Locate the cell with the specified text and output its [x, y] center coordinate. 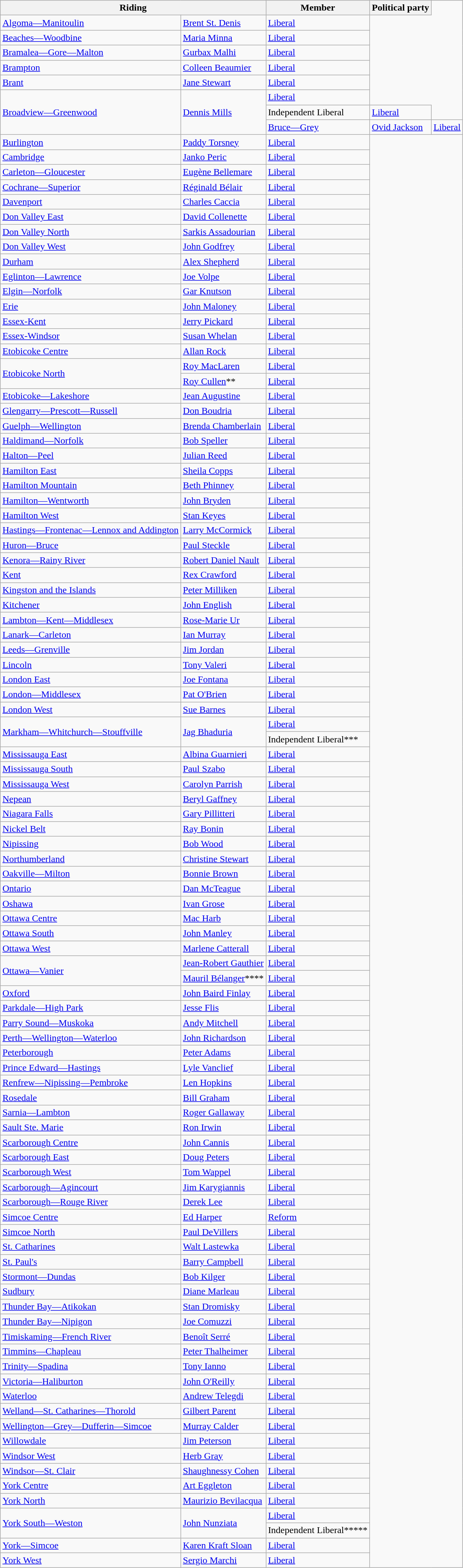
Derek Lee [223, 1202]
Political party [401, 8]
Doug Peters [223, 1157]
Huron—Bruce [91, 545]
Independent Liberal*** [318, 739]
Gar Knutson [223, 291]
Parry Sound—Muskoka [91, 1023]
Ron Irwin [223, 1127]
Mississauga South [91, 769]
Diane Marleau [223, 1292]
John Bryden [223, 500]
Beth Phinney [223, 486]
Burlington [91, 142]
Windsor—St. Clair [91, 1471]
Julian Reed [223, 456]
Benoît Serré [223, 1336]
Kitchener [91, 605]
London West [91, 709]
Bill Graham [223, 1097]
Janko Peric [223, 157]
Northumberland [91, 859]
Sault Ste. Marie [91, 1127]
Cochrane—Superior [91, 187]
Ottawa Centre [91, 919]
Brenda Chamberlain [223, 426]
Scarborough Centre [91, 1142]
Simcoe North [91, 1232]
Barry Campbell [223, 1262]
Bob Kilger [223, 1277]
Glengarry—Prescott—Russell [91, 411]
Don Valley East [91, 217]
Carleton—Gloucester [91, 172]
Charles Caccia [223, 202]
Kent [91, 575]
Ed Harper [223, 1217]
Colleen Beaumier [223, 67]
Hamilton West [91, 515]
Sudbury [91, 1292]
York West [91, 1560]
Ian Murray [223, 635]
Len Hopkins [223, 1082]
Riding [133, 8]
Member [318, 8]
Welland—St. Catharines—Thorold [91, 1411]
Mauril Bélanger**** [223, 978]
Pat O'Brien [223, 695]
Parkdale—High Park [91, 1008]
Jerry Pickard [223, 321]
Réginald Bélair [223, 187]
Don Boudria [223, 411]
Bruce—Grey [318, 127]
Peter Adams [223, 1053]
Don Valley North [91, 232]
Nepean [91, 799]
Wellington—Grey—Dufferin—Simcoe [91, 1426]
Ottawa—Vanier [91, 971]
St. Paul's [91, 1262]
Gurbax Malhi [223, 53]
Paul DeVillers [223, 1232]
Stan Dromisky [223, 1306]
Carolyn Parrish [223, 784]
Herb Gray [223, 1456]
Ontario [91, 888]
Davenport [91, 202]
Oxford [91, 993]
Roy MacLaren [223, 366]
Jane Stewart [223, 82]
Stan Keyes [223, 515]
Ottawa West [91, 948]
Markham—Whitchurch—Stouffville [91, 732]
Rex Crawford [223, 575]
Roy Cullen** [223, 381]
Oakville—Milton [91, 873]
John Godfrey [223, 247]
Scarborough East [91, 1157]
Robert Daniel Nault [223, 560]
Scarborough—Rouge River [91, 1202]
Lambton—Kent—Middlesex [91, 620]
Elgin—Norfolk [91, 291]
Lincoln [91, 665]
Peter Milliken [223, 590]
Victoria—Haliburton [91, 1381]
John English [223, 605]
Mississauga West [91, 784]
Jean Augustine [223, 396]
Algoma—Manitoulin [91, 23]
York South—Weston [91, 1523]
Independent Liberal [318, 112]
Essex-Kent [91, 321]
Andrew Telegdi [223, 1396]
Gary Pillitteri [223, 814]
Jag Bhaduria [223, 732]
Timiskaming—French River [91, 1336]
Jim Jordan [223, 649]
Jim Karygiannis [223, 1187]
Windsor West [91, 1456]
Bob Wood [223, 844]
Roger Gallaway [223, 1112]
Eugène Bellemare [223, 172]
Jesse Flis [223, 1008]
John O'Reilly [223, 1381]
York Centre [91, 1486]
Stormont—Dundas [91, 1277]
Paul Steckle [223, 545]
Broadview—Greenwood [91, 112]
Perth—Wellington—Waterloo [91, 1038]
Etobicoke Centre [91, 351]
Andy Mitchell [223, 1023]
Hastings—Frontenac—Lennox and Addington [91, 530]
London—Middlesex [91, 695]
Walt Lastewka [223, 1247]
Independent Liberal***** [318, 1530]
Art Eggleton [223, 1486]
Sarkis Assadourian [223, 232]
Haldimand—Norfolk [91, 441]
Dan McTeague [223, 888]
Beaches—Woodbine [91, 38]
Murray Calder [223, 1426]
Maria Minna [223, 38]
Bob Speller [223, 441]
Alex Shepherd [223, 262]
Karen Kraft Sloan [223, 1545]
John Cannis [223, 1142]
Peterborough [91, 1053]
Essex-Windsor [91, 336]
Leeds—Grenville [91, 649]
Lyle Vanclief [223, 1068]
Rosedale [91, 1097]
Willowdale [91, 1441]
Oshawa [91, 903]
Peter Thalheimer [223, 1351]
Cambridge [91, 157]
Don Valley West [91, 247]
Reform [318, 1217]
Etobicoke—Lakeshore [91, 396]
Sheila Copps [223, 471]
John Richardson [223, 1038]
Tony Ianno [223, 1366]
Sue Barnes [223, 709]
Renfrew—Nipissing—Pembroke [91, 1082]
Ottawa South [91, 933]
Mac Harb [223, 919]
Susan Whelan [223, 336]
Thunder Bay—Nipigon [91, 1321]
John Maloney [223, 306]
Gilbert Parent [223, 1411]
Bonnie Brown [223, 873]
Hamilton Mountain [91, 486]
Thunder Bay—Atikokan [91, 1306]
Jim Peterson [223, 1441]
London East [91, 680]
Larry McCormick [223, 530]
Joe Comuzzi [223, 1321]
Joe Fontana [223, 680]
Marlene Catterall [223, 948]
Joe Volpe [223, 276]
Hamilton East [91, 471]
Tom Wappel [223, 1172]
Ivan Grose [223, 903]
Albina Guarnieri [223, 754]
Durham [91, 262]
Nipissing [91, 844]
Tony Valeri [223, 665]
Ovid Jackson [401, 127]
Christine Stewart [223, 859]
David Collenette [223, 217]
Dennis Mills [223, 112]
Guelph—Wellington [91, 426]
Lanark—Carleton [91, 635]
Beryl Gaffney [223, 799]
Hamilton—Wentworth [91, 500]
Kingston and the Islands [91, 590]
Timmins—Chapleau [91, 1351]
Scarborough West [91, 1172]
Brampton [91, 67]
York—Simcoe [91, 1545]
Ray Bonin [223, 829]
Sarnia—Lambton [91, 1112]
Halton—Peel [91, 456]
Etobicoke North [91, 373]
Erie [91, 306]
Scarborough—Agincourt [91, 1187]
Niagara Falls [91, 814]
Sergio Marchi [223, 1560]
Mississauga East [91, 754]
Kenora—Rainy River [91, 560]
Jean-Robert Gauthier [223, 963]
Brent St. Denis [223, 23]
York North [91, 1501]
Simcoe Centre [91, 1217]
Rose-Marie Ur [223, 620]
Shaughnessy Cohen [223, 1471]
Allan Rock [223, 351]
John Manley [223, 933]
Brant [91, 82]
John Nunziata [223, 1523]
Paul Szabo [223, 769]
Waterloo [91, 1396]
Maurizio Bevilacqua [223, 1501]
Bramalea—Gore—Malton [91, 53]
Nickel Belt [91, 829]
Prince Edward—Hastings [91, 1068]
Trinity—Spadina [91, 1366]
Paddy Torsney [223, 142]
St. Catharines [91, 1247]
John Baird Finlay [223, 993]
Eglinton—Lawrence [91, 276]
